Identify which cell holds the provided text, then report its [X, Y] central coordinate. 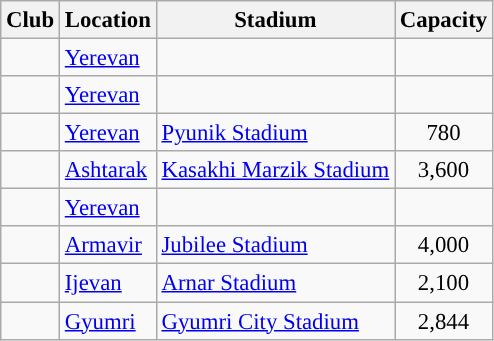
Gyumri City Stadium [275, 321]
Gyumri [108, 321]
Armavir [108, 245]
Ashtarak [108, 170]
Arnar Stadium [275, 283]
Ijevan [108, 283]
2,844 [444, 321]
Location [108, 20]
Pyunik Stadium [275, 133]
Stadium [275, 20]
Jubilee Stadium [275, 245]
3,600 [444, 170]
Capacity [444, 20]
2,100 [444, 283]
4,000 [444, 245]
Club [30, 20]
Kasakhi Marzik Stadium [275, 170]
780 [444, 133]
